Provide the (X, Y) coordinate of the cell's center where the given text is located.  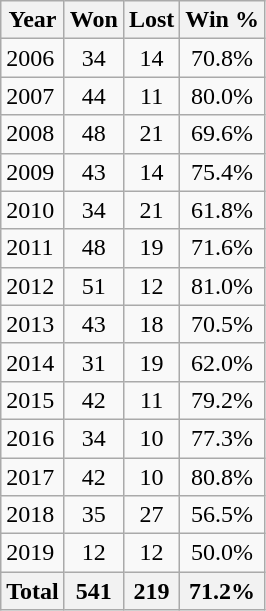
70.5% (222, 324)
2007 (33, 96)
2012 (33, 286)
70.8% (222, 58)
Lost (151, 20)
81.0% (222, 286)
79.2% (222, 400)
56.5% (222, 515)
69.6% (222, 134)
2015 (33, 400)
2013 (33, 324)
44 (94, 96)
2014 (33, 362)
2010 (33, 210)
2009 (33, 172)
75.4% (222, 172)
35 (94, 515)
51 (94, 286)
50.0% (222, 553)
80.8% (222, 477)
2011 (33, 248)
Win % (222, 20)
18 (151, 324)
Year (33, 20)
2008 (33, 134)
27 (151, 515)
2006 (33, 58)
71.6% (222, 248)
2018 (33, 515)
219 (151, 591)
2019 (33, 553)
61.8% (222, 210)
2016 (33, 438)
2017 (33, 477)
62.0% (222, 362)
Total (33, 591)
77.3% (222, 438)
71.2% (222, 591)
80.0% (222, 96)
Won (94, 20)
541 (94, 591)
31 (94, 362)
